Return the [x, y] coordinate for the center point of the cell that contains the specified text.  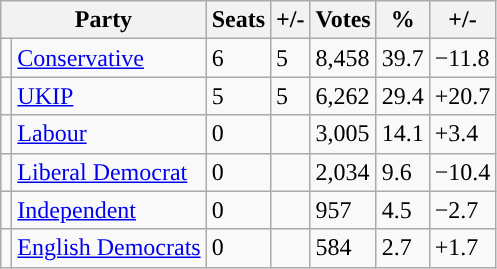
29.4 [402, 96]
English Democrats [109, 248]
6 [238, 58]
14.1 [402, 134]
Liberal Democrat [109, 172]
Conservative [109, 58]
% [402, 20]
−11.8 [462, 58]
+3.4 [462, 134]
8,458 [343, 58]
+1.7 [462, 248]
Labour [109, 134]
6,262 [343, 96]
UKIP [109, 96]
9.6 [402, 172]
4.5 [402, 210]
+20.7 [462, 96]
39.7 [402, 58]
584 [343, 248]
Votes [343, 20]
Party [104, 20]
Seats [238, 20]
−2.7 [462, 210]
2.7 [402, 248]
957 [343, 210]
2,034 [343, 172]
Independent [109, 210]
−10.4 [462, 172]
3,005 [343, 134]
